Determine the [x, y] coordinate at the center of the cell enclosing the given text.  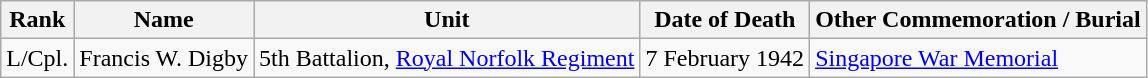
Other Commemoration / Burial [978, 20]
7 February 1942 [725, 58]
Rank [38, 20]
Name [164, 20]
Unit [447, 20]
L/Cpl. [38, 58]
Date of Death [725, 20]
Francis W. Digby [164, 58]
5th Battalion, Royal Norfolk Regiment [447, 58]
Singapore War Memorial [978, 58]
